Determine the [X, Y] coordinate at the center of the cell enclosing the given text.  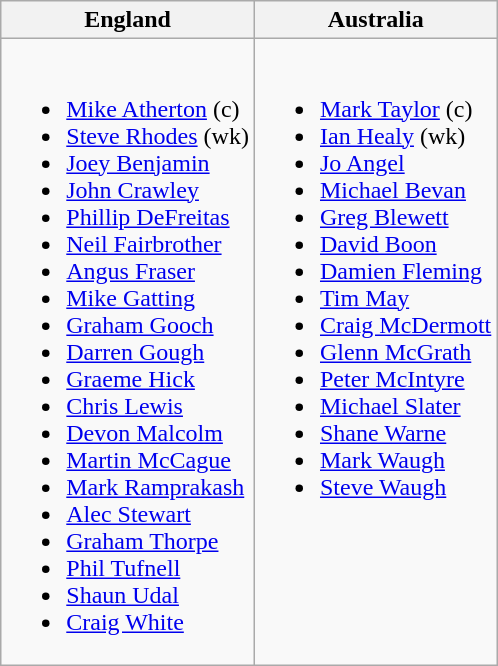
Australia [375, 20]
England [128, 20]
